From the cell containing the given text, extract its center point as [X, Y] coordinate. 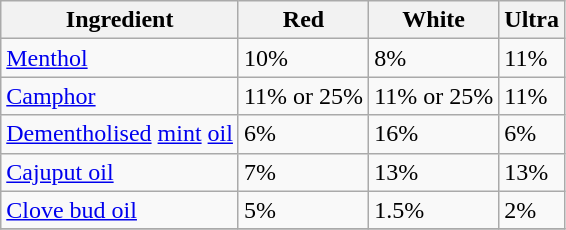
White [434, 20]
5% [303, 210]
Red [303, 20]
Dementholised mint oil [120, 134]
7% [303, 172]
Menthol [120, 58]
16% [434, 134]
2% [532, 210]
Ultra [532, 20]
1.5% [434, 210]
Camphor [120, 96]
10% [303, 58]
Ingredient [120, 20]
Clove bud oil [120, 210]
8% [434, 58]
Cajuput oil [120, 172]
